Output the [x, y] coordinate of the center of the cell containing the given text.  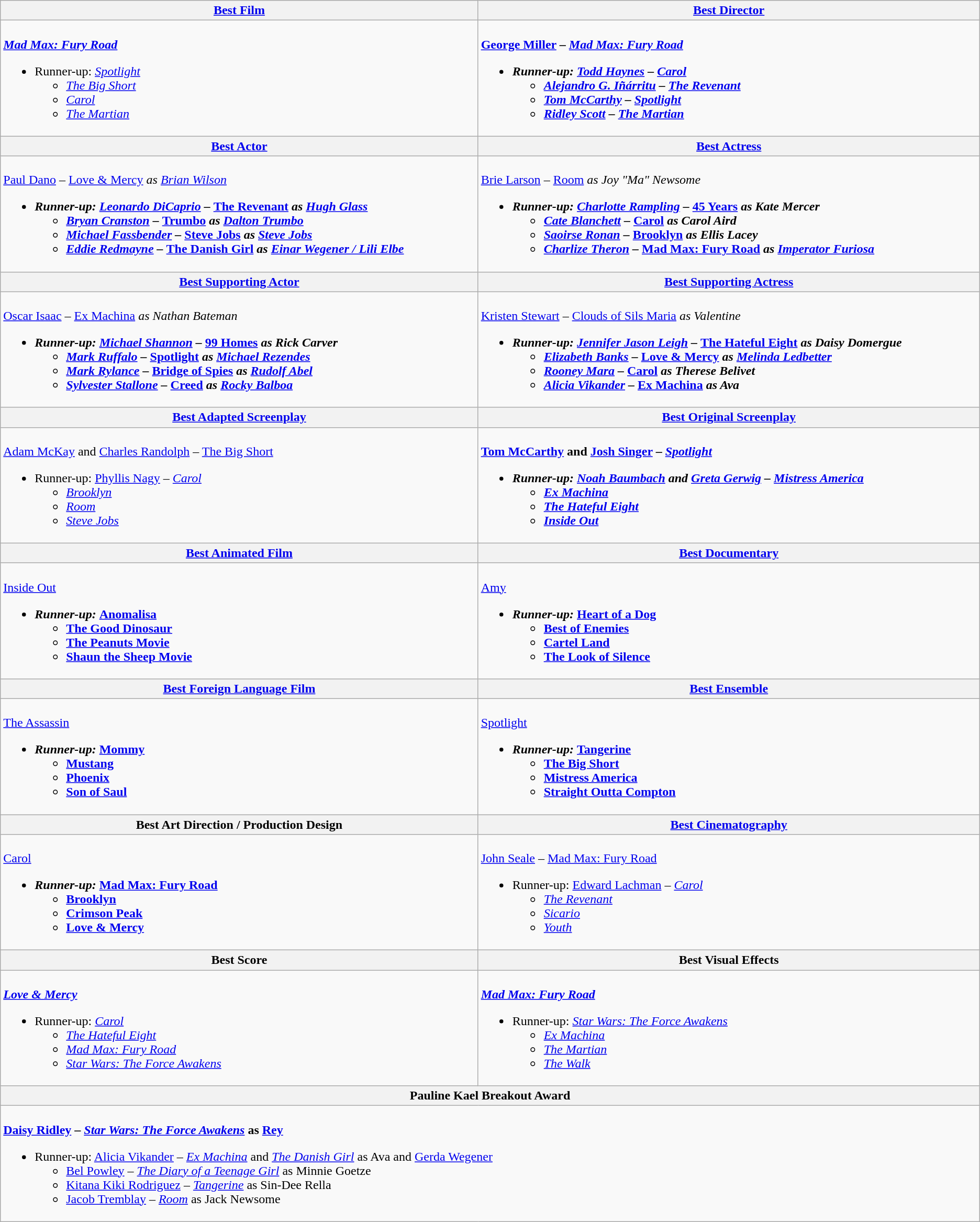
SpotlightRunner-up: TangerineThe Big ShortMistress AmericaStraight Outta Compton [729, 756]
Best Supporting Actor [239, 282]
Best Foreign Language Film [239, 688]
Best Visual Effects [729, 960]
Best Actor [239, 146]
AmyRunner-up: Heart of a DogBest of EnemiesCartel LandThe Look of Silence [729, 621]
Best Film [239, 10]
Best Supporting Actress [729, 282]
Best Original Screenplay [729, 417]
Best Score [239, 960]
Inside OutRunner-up: AnomalisaThe Good DinosaurThe Peanuts MovieShaun the Sheep Movie [239, 621]
Best Animated Film [239, 553]
Best Documentary [729, 553]
Best Cinematography [729, 825]
CarolRunner-up: Mad Max: Fury RoadBrooklynCrimson PeakLove & Mercy [239, 892]
Love & MercyRunner-up: CarolThe Hateful EightMad Max: Fury RoadStar Wars: The Force Awakens [239, 1028]
Mad Max: Fury RoadRunner-up: Star Wars: The Force AwakensEx MachinaThe MartianThe Walk [729, 1028]
Best Art Direction / Production Design [239, 825]
Best Director [729, 10]
John Seale – Mad Max: Fury RoadRunner-up: Edward Lachman – CarolThe RevenantSicarioYouth [729, 892]
Pauline Kael Breakout Award [490, 1096]
Best Ensemble [729, 688]
The AssassinRunner-up: MommyMustangPhoenixSon of Saul [239, 756]
Tom McCarthy and Josh Singer – SpotlightRunner-up: Noah Baumbach and Greta Gerwig – Mistress AmericaEx MachinaThe Hateful EightInside Out [729, 485]
Mad Max: Fury RoadRunner-up: SpotlightThe Big ShortCarolThe Martian [239, 79]
Best Actress [729, 146]
Best Adapted Screenplay [239, 417]
Adam McKay and Charles Randolph – The Big ShortRunner-up: Phyllis Nagy – CarolBrooklynRoomSteve Jobs [239, 485]
